Return [X, Y] of the center of cell containing provided text 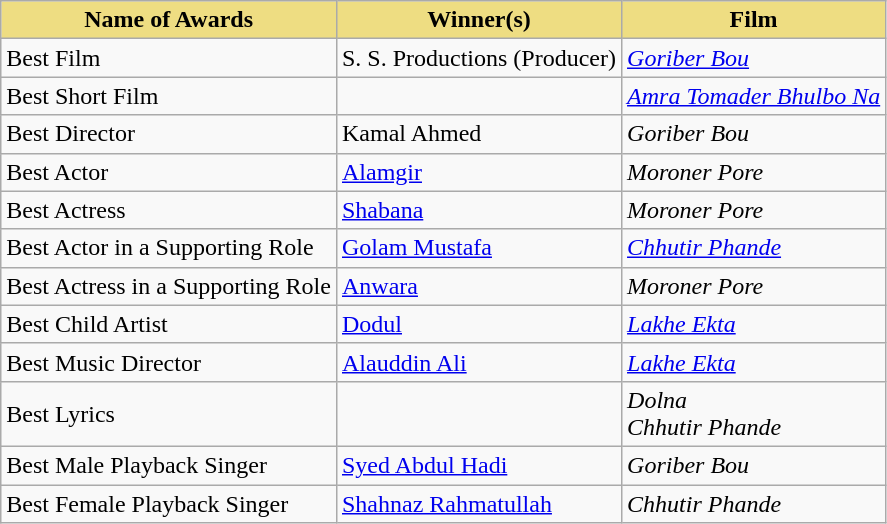
Dodul [478, 324]
Shabana [478, 210]
Best Lyrics [169, 414]
Winner(s) [478, 20]
Best Female Playback Singer [169, 503]
Best Actress in a Supporting Role [169, 286]
Name of Awards [169, 20]
Best Film [169, 58]
Shahnaz Rahmatullah [478, 503]
Syed Abdul Hadi [478, 465]
Best Director [169, 134]
Film [754, 20]
Anwara [478, 286]
Best Short Film [169, 96]
Best Actress [169, 210]
DolnaChhutir Phande [754, 414]
Amra Tomader Bhulbo Na [754, 96]
Best Actor in a Supporting Role [169, 248]
Best Male Playback Singer [169, 465]
Alauddin Ali [478, 362]
Golam Mustafa [478, 248]
S. S. Productions (Producer) [478, 58]
Best Actor [169, 172]
Kamal Ahmed [478, 134]
Best Child Artist [169, 324]
Best Music Director [169, 362]
Alamgir [478, 172]
